Return the [x, y] coordinate for the center point of the cell that contains the specified text.  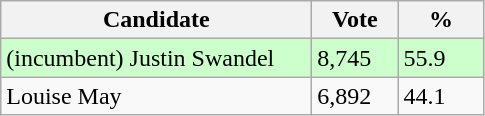
Candidate [156, 20]
% [441, 20]
8,745 [355, 58]
Louise May [156, 96]
44.1 [441, 96]
Vote [355, 20]
(incumbent) Justin Swandel [156, 58]
55.9 [441, 58]
6,892 [355, 96]
